Return (x, y) of the center of cell containing provided text 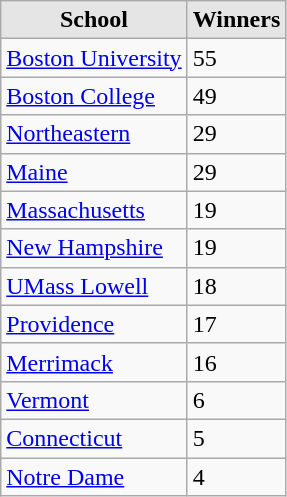
Boston College (94, 96)
5 (236, 438)
Winners (236, 20)
Merrimack (94, 362)
Boston University (94, 58)
4 (236, 477)
17 (236, 324)
Northeastern (94, 134)
Vermont (94, 400)
Maine (94, 172)
16 (236, 362)
Connecticut (94, 438)
School (94, 20)
Providence (94, 324)
6 (236, 400)
Massachusetts (94, 210)
49 (236, 96)
New Hampshire (94, 248)
UMass Lowell (94, 286)
18 (236, 286)
55 (236, 58)
Notre Dame (94, 477)
